Scan for the cell matching the given text and deliver its (x, y) coordinate at center. 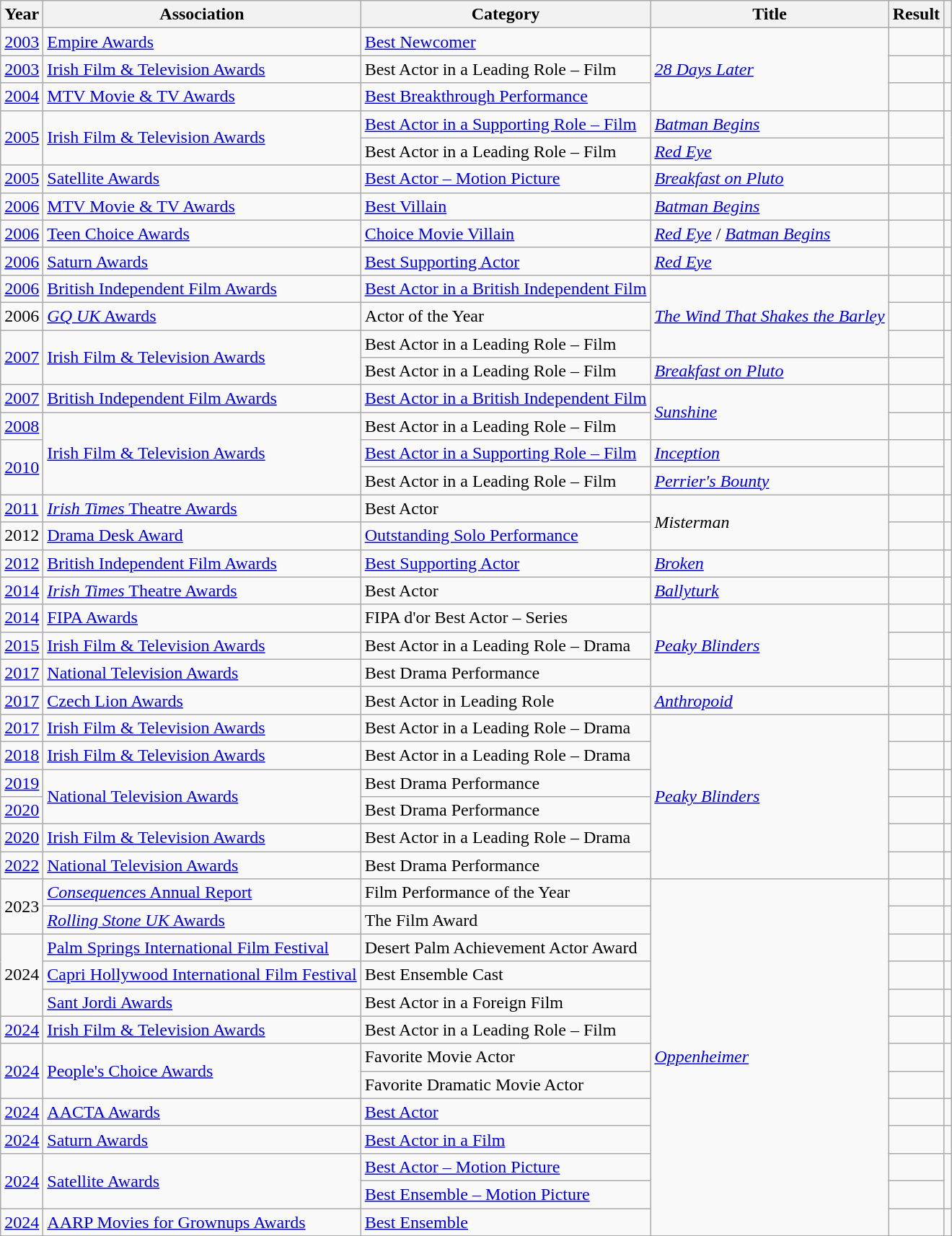
Best Actor in a Film (506, 1139)
Sunshine (770, 412)
Drama Desk Award (202, 536)
Sant Jordi Awards (202, 1002)
GQ UK Awards (202, 316)
Empire Awards (202, 42)
Inception (770, 454)
Consequences Annual Report (202, 893)
Teen Choice Awards (202, 234)
2022 (22, 865)
Best Ensemble – Motion Picture (506, 1194)
2018 (22, 755)
Choice Movie Villain (506, 234)
Association (202, 14)
Desert Palm Achievement Actor Award (506, 948)
Result (916, 14)
FIPA d'or Best Actor – Series (506, 618)
Best Actor in Leading Role (506, 700)
Film Performance of the Year (506, 893)
AARP Movies for Grownups Awards (202, 1222)
Favorite Dramatic Movie Actor (506, 1085)
Best Newcomer (506, 42)
2008 (22, 426)
Rolling Stone UK Awards (202, 920)
Actor of the Year (506, 316)
Year (22, 14)
The Wind That Shakes the Barley (770, 316)
Category (506, 14)
2010 (22, 467)
Oppenheimer (770, 1057)
Title (770, 14)
2015 (22, 645)
Best Ensemble (506, 1222)
Ballyturk (770, 591)
AACTA Awards (202, 1112)
Palm Springs International Film Festival (202, 948)
Red Eye / Batman Begins (770, 234)
People's Choice Awards (202, 1071)
2019 (22, 782)
28 Days Later (770, 69)
Misterman (770, 522)
Perrier's Bounty (770, 481)
Broken (770, 563)
Best Actor in a Foreign Film (506, 1002)
Best Breakthrough Performance (506, 97)
2004 (22, 97)
Favorite Movie Actor (506, 1057)
2023 (22, 906)
Best Ensemble Cast (506, 975)
Anthropoid (770, 700)
Capri Hollywood International Film Festival (202, 975)
The Film Award (506, 920)
FIPA Awards (202, 618)
Outstanding Solo Performance (506, 536)
2011 (22, 508)
Best Villain (506, 206)
Czech Lion Awards (202, 700)
